From the cell containing the given text, extract its center point as [X, Y] coordinate. 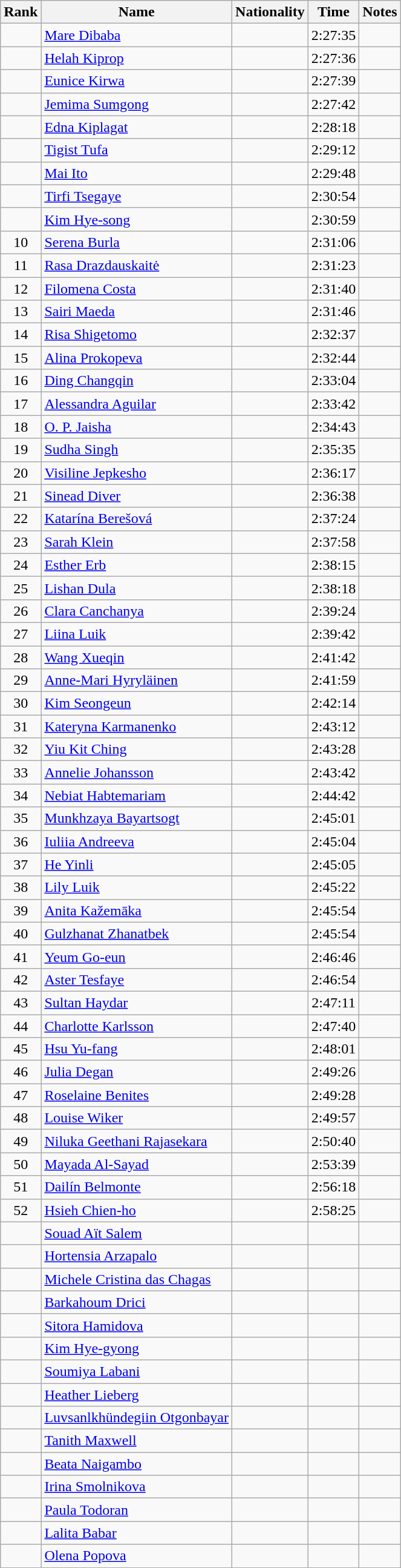
Dailín Belmonte [137, 1187]
Kateryna Karmanenko [137, 726]
2:47:40 [333, 1026]
Barkahoum Drici [137, 1302]
2:27:39 [333, 81]
2:46:46 [333, 957]
2:53:39 [333, 1164]
2:27:36 [333, 58]
2:39:42 [333, 634]
18 [21, 427]
21 [21, 496]
2:27:42 [333, 104]
Helah Kiprop [137, 58]
10 [21, 242]
19 [21, 450]
Sinead Diver [137, 496]
2:31:06 [333, 242]
14 [21, 335]
Wang Xueqin [137, 657]
35 [21, 819]
22 [21, 519]
2:29:48 [333, 173]
Serena Burla [137, 242]
Clara Canchanya [137, 611]
Sarah Klein [137, 542]
2:31:23 [333, 265]
Kim Hye-song [137, 219]
Tanith Maxwell [137, 1441]
23 [21, 542]
2:31:40 [333, 289]
2:46:54 [333, 980]
Charlotte Karlsson [137, 1026]
2:27:35 [333, 35]
2:39:24 [333, 611]
Anne-Mari Hyryläinen [137, 680]
Esther Erb [137, 565]
Risa Shigetomo [137, 335]
2:56:18 [333, 1187]
2:42:14 [333, 703]
2:45:05 [333, 865]
Munkhzaya Bayartsogt [137, 819]
Iuliia Andreeva [137, 842]
42 [21, 980]
Ding Changqin [137, 381]
Sudha Singh [137, 450]
Niluka Geethani Rajasekara [137, 1141]
20 [21, 473]
2:49:57 [333, 1118]
2:32:44 [333, 358]
Nationality [270, 12]
11 [21, 265]
Lalita Babar [137, 1533]
Yiu Kit Ching [137, 749]
Kim Hye-gyong [137, 1348]
2:36:17 [333, 473]
Mayada Al-Sayad [137, 1164]
Lishan Dula [137, 588]
29 [21, 680]
27 [21, 634]
Soumiya Labani [137, 1371]
Yeum Go-eun [137, 957]
2:38:18 [333, 588]
44 [21, 1026]
Tigist Tufa [137, 150]
16 [21, 381]
34 [21, 796]
Anita Kažemāka [137, 911]
2:47:11 [333, 1003]
Alessandra Aguilar [137, 404]
2:43:42 [333, 772]
2:37:24 [333, 519]
O. P. Jaisha [137, 427]
2:30:59 [333, 219]
Katarína Berešová [137, 519]
2:41:59 [333, 680]
Rank [21, 12]
Paula Todoran [137, 1510]
Irina Smolnikova [137, 1487]
Beata Naigambo [137, 1464]
2:49:26 [333, 1072]
37 [21, 865]
Filomena Costa [137, 289]
17 [21, 404]
28 [21, 657]
Olena Popova [137, 1556]
Luvsanlkhündegiin Otgonbayar [137, 1418]
Rasa Drazdauskaitė [137, 265]
Tirfi Tsegaye [137, 196]
25 [21, 588]
2:36:38 [333, 496]
2:45:22 [333, 888]
2:34:43 [333, 427]
Roselaine Benites [137, 1095]
Hsieh Chien-ho [137, 1210]
2:33:04 [333, 381]
30 [21, 703]
48 [21, 1118]
2:45:04 [333, 842]
Visiline Jepkesho [137, 473]
38 [21, 888]
24 [21, 565]
12 [21, 289]
Nebiat Habtemariam [137, 796]
41 [21, 957]
Edna Kiplagat [137, 127]
Louise Wiker [137, 1118]
Aster Tesfaye [137, 980]
50 [21, 1164]
Hortensia Arzapalo [137, 1256]
Alina Prokopeva [137, 358]
39 [21, 911]
2:33:42 [333, 404]
Annelie Johansson [137, 772]
2:30:54 [333, 196]
2:43:28 [333, 749]
2:38:15 [333, 565]
Mare Dibaba [137, 35]
Hsu Yu-fang [137, 1049]
Sultan Haydar [137, 1003]
33 [21, 772]
26 [21, 611]
Notes [380, 12]
2:28:18 [333, 127]
2:58:25 [333, 1210]
Lily Luik [137, 888]
2:48:01 [333, 1049]
32 [21, 749]
Name [137, 12]
Souad Aït Salem [137, 1233]
45 [21, 1049]
52 [21, 1210]
31 [21, 726]
2:49:28 [333, 1095]
15 [21, 358]
Michele Cristina das Chagas [137, 1279]
Heather Lieberg [137, 1394]
Kim Seongeun [137, 703]
Mai Ito [137, 173]
2:32:37 [333, 335]
2:43:12 [333, 726]
Sitora Hamidova [137, 1325]
2:35:35 [333, 450]
Eunice Kirwa [137, 81]
Jemima Sumgong [137, 104]
46 [21, 1072]
43 [21, 1003]
Liina Luik [137, 634]
36 [21, 842]
2:37:58 [333, 542]
Julia Degan [137, 1072]
2:45:01 [333, 819]
2:50:40 [333, 1141]
40 [21, 934]
13 [21, 312]
51 [21, 1187]
Gulzhanat Zhanatbek [137, 934]
49 [21, 1141]
2:31:46 [333, 312]
2:41:42 [333, 657]
47 [21, 1095]
2:44:42 [333, 796]
Time [333, 12]
He Yinli [137, 865]
Sairi Maeda [137, 312]
2:29:12 [333, 150]
